Detect which cell encompasses the target text, then output its (X, Y) center coordinate. 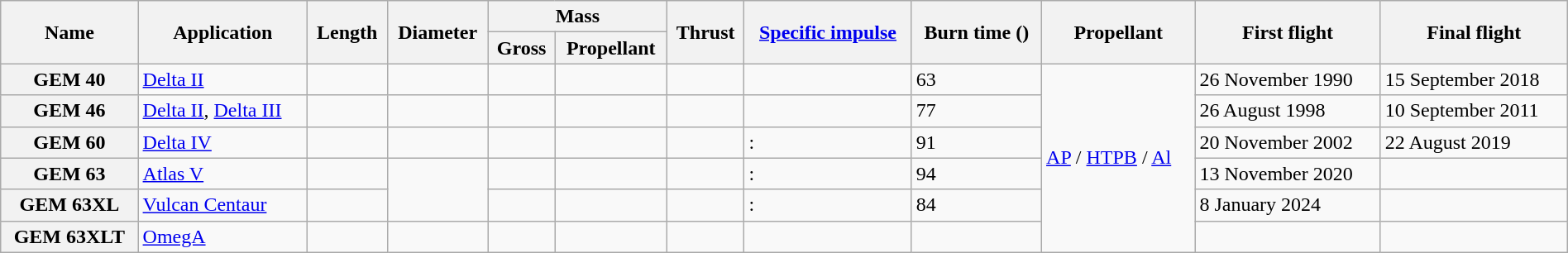
13 November 2020 (1288, 174)
Vulcan Centaur (223, 205)
GEM 63 (69, 174)
Atlas V (223, 174)
GEM 63XL (69, 205)
10 September 2011 (1474, 111)
GEM 40 (69, 79)
GEM 63XLT (69, 236)
Name (69, 32)
91 (976, 142)
Delta II (223, 79)
Length (347, 32)
84 (976, 205)
GEM 46 (69, 111)
20 November 2002 (1288, 142)
26 August 1998 (1288, 111)
Specific impulse (828, 32)
AP / HTPB / Al (1118, 158)
OmegA (223, 236)
94 (976, 174)
Delta IV (223, 142)
22 August 2019 (1474, 142)
Burn time () (976, 32)
26 November 1990 (1288, 79)
Gross (521, 48)
Mass (577, 17)
Application (223, 32)
63 (976, 79)
8 January 2024 (1288, 205)
15 September 2018 (1474, 79)
Thrust (705, 32)
Diameter (437, 32)
Delta II, Delta III (223, 111)
GEM 60 (69, 142)
77 (976, 111)
Final flight (1474, 32)
First flight (1288, 32)
